Pinpoint the cell where the given text exists, returning its [x, y] midpoint coordinate. 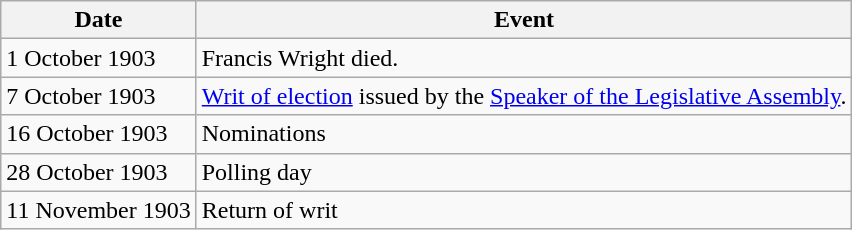
1 October 1903 [98, 58]
16 October 1903 [98, 134]
Date [98, 20]
Polling day [524, 172]
Writ of election issued by the Speaker of the Legislative Assembly. [524, 96]
Francis Wright died. [524, 58]
7 October 1903 [98, 96]
11 November 1903 [98, 210]
Nominations [524, 134]
Return of writ [524, 210]
28 October 1903 [98, 172]
Event [524, 20]
